From the cell containing the given text, extract its center point as [x, y] coordinate. 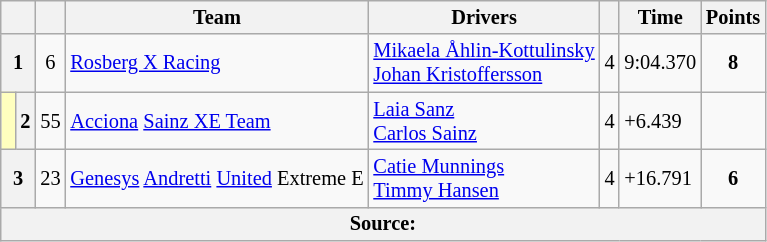
Acciona Sainz XE Team [216, 121]
8 [733, 63]
Genesys Andretti United Extreme E [216, 178]
Time [660, 17]
Mikaela Åhlin-Kottulinsky Johan Kristoffersson [484, 63]
Source: [383, 224]
9:04.370 [660, 63]
1 [18, 63]
Drivers [484, 17]
Catie Munnings Timmy Hansen [484, 178]
Team [216, 17]
55 [50, 121]
+16.791 [660, 178]
Rosberg X Racing [216, 63]
Laia Sanz Carlos Sainz [484, 121]
+6.439 [660, 121]
2 [26, 121]
3 [18, 178]
Points [733, 17]
23 [50, 178]
